For the text-containing cell, return its midpoint in [x, y] coordinate format. 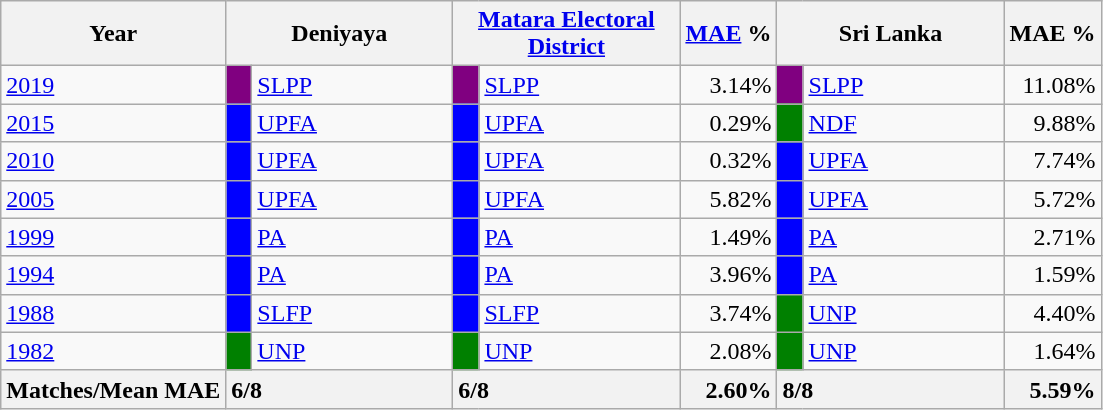
Matara Electoral District [566, 34]
0.32% [728, 161]
Sri Lanka [890, 34]
2015 [114, 123]
1988 [114, 313]
2005 [114, 199]
1.49% [728, 237]
4.40% [1052, 313]
5.72% [1052, 199]
0.29% [728, 123]
Year [114, 34]
Deniyaya [340, 34]
2019 [114, 85]
1994 [114, 275]
1982 [114, 351]
NDF [904, 123]
3.74% [728, 313]
7.74% [1052, 161]
1.59% [1052, 275]
9.88% [1052, 123]
3.14% [728, 85]
5.82% [728, 199]
2010 [114, 161]
2.08% [728, 351]
2.71% [1052, 237]
Matches/Mean MAE [114, 389]
8/8 [890, 389]
2.60% [728, 389]
1.64% [1052, 351]
5.59% [1052, 389]
3.96% [728, 275]
1999 [114, 237]
11.08% [1052, 85]
